Output the [x, y] coordinate of the center of the cell containing the given text.  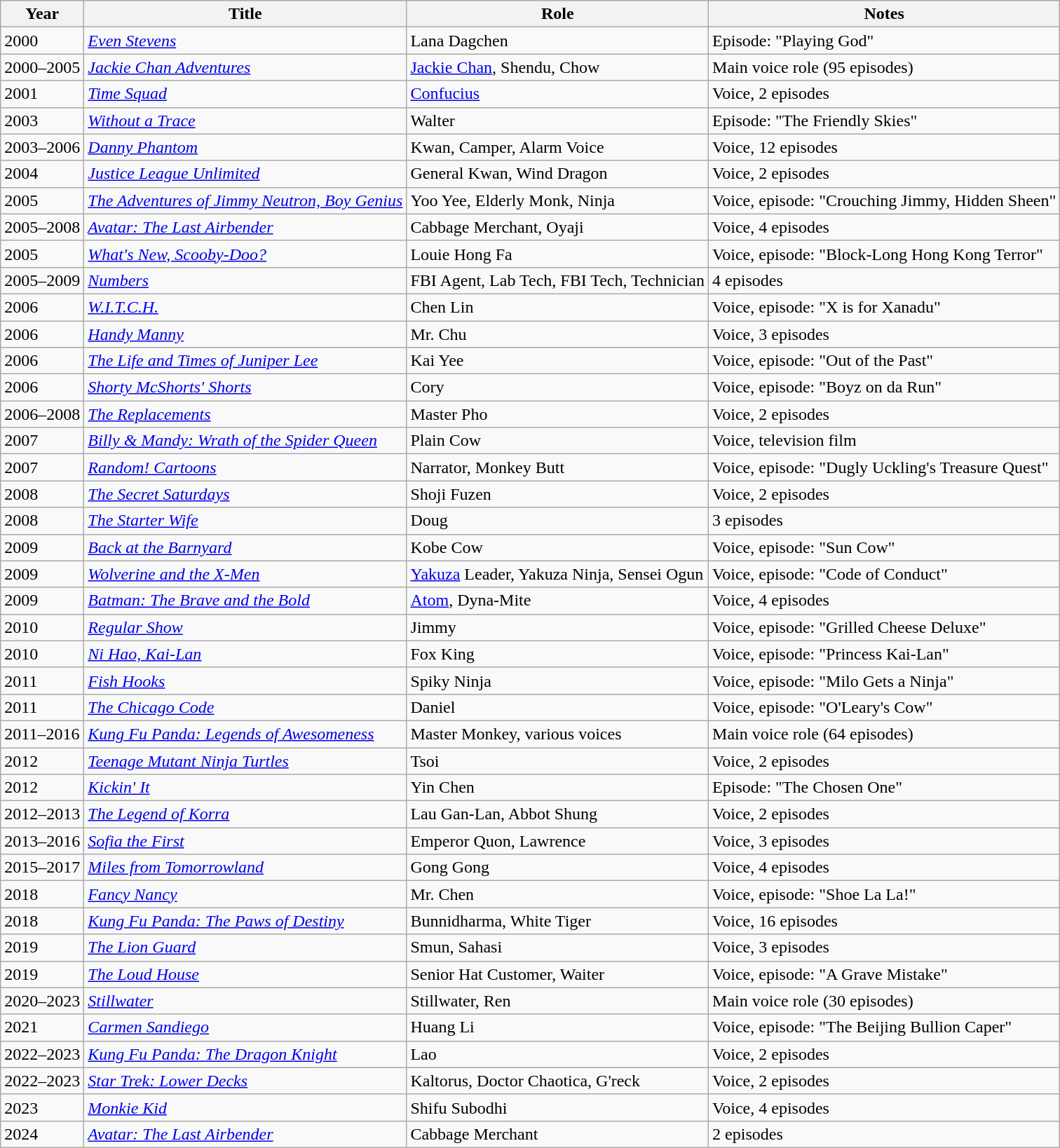
2015–2017 [42, 868]
Huang Li [558, 1027]
Spiky Ninja [558, 681]
Voice, television film [885, 441]
2001 [42, 94]
Without a Trace [245, 121]
Yakuza Leader, Yakuza Ninja, Sensei Ogun [558, 574]
Random! Cartoons [245, 467]
Ni Hao, Kai-Lan [245, 654]
Cabbage Merchant [558, 1134]
Numbers [245, 280]
Time Squad [245, 94]
Jackie Chan Adventures [245, 67]
Lao [558, 1054]
Miles from Tomorrowland [245, 868]
Voice, 16 episodes [885, 921]
Voice, episode: "Shoe La La!" [885, 894]
Mr. Chen [558, 894]
2011–2016 [42, 734]
2 episodes [885, 1134]
Doug [558, 521]
W.I.T.C.H. [245, 307]
Episode: "The Friendly Skies" [885, 121]
Voice, episode: "O'Leary's Cow" [885, 707]
Atom, Dyna-Mite [558, 601]
Smun, Sahasi [558, 948]
Lana Dagchen [558, 41]
3 episodes [885, 521]
Notes [885, 14]
Voice, episode: "X is for Xanadu" [885, 307]
2006–2008 [42, 414]
Shoji Fuzen [558, 494]
Stillwater [245, 1001]
2000–2005 [42, 67]
The Legend of Korra [245, 814]
Batman: The Brave and the Bold [245, 601]
Voice, episode: "A Grave Mistake" [885, 974]
Voice, episode: "Sun Cow" [885, 547]
2021 [42, 1027]
Kung Fu Panda: The Paws of Destiny [245, 921]
2000 [42, 41]
The Starter Wife [245, 521]
Billy & Mandy: Wrath of the Spider Queen [245, 441]
Jimmy [558, 627]
Kung Fu Panda: Legends of Awesomeness [245, 734]
Lau Gan-Lan, Abbot Shung [558, 814]
What's New, Scooby-Doo? [245, 254]
Mr. Chu [558, 334]
Yoo Yee, Elderly Monk, Ninja [558, 200]
Star Trek: Lower Decks [245, 1081]
Daniel [558, 707]
Sofia the First [245, 841]
Kwan, Camper, Alarm Voice [558, 147]
2013–2016 [42, 841]
Danny Phantom [245, 147]
Kickin' It [245, 788]
Justice League Unlimited [245, 174]
Louie Hong Fa [558, 254]
The Secret Saturdays [245, 494]
Voice, episode: "Out of the Past" [885, 361]
Kaltorus, Doctor Chaotica, G'reck [558, 1081]
2005–2009 [42, 280]
2020–2023 [42, 1001]
Main voice role (95 episodes) [885, 67]
Senior Hat Customer, Waiter [558, 974]
The Replacements [245, 414]
FBI Agent, Lab Tech, FBI Tech, Technician [558, 280]
The Lion Guard [245, 948]
Walter [558, 121]
The Adventures of Jimmy Neutron, Boy Genius [245, 200]
The Chicago Code [245, 707]
Emperor Quon, Lawrence [558, 841]
Title [245, 14]
Role [558, 14]
Year [42, 14]
Kai Yee [558, 361]
Voice, episode: "Princess Kai-Lan" [885, 654]
Handy Manny [245, 334]
Wolverine and the X-Men [245, 574]
Episode: "The Chosen One" [885, 788]
Fancy Nancy [245, 894]
2004 [42, 174]
Carmen Sandiego [245, 1027]
Confucius [558, 94]
Voice, episode: "Crouching Jimmy, Hidden Sheen" [885, 200]
The Life and Times of Juniper Lee [245, 361]
Main voice role (64 episodes) [885, 734]
Cabbage Merchant, Oyaji [558, 227]
Stillwater, Ren [558, 1001]
2023 [42, 1107]
The Loud House [245, 974]
Master Pho [558, 414]
4 episodes [885, 280]
Shorty McShorts' Shorts [245, 388]
General Kwan, Wind Dragon [558, 174]
2005–2008 [42, 227]
Voice, episode: "Dugly Uckling's Treasure Quest" [885, 467]
Fox King [558, 654]
Main voice role (30 episodes) [885, 1001]
Voice, episode: "Code of Conduct" [885, 574]
Cory [558, 388]
Gong Gong [558, 868]
Yin Chen [558, 788]
Regular Show [245, 627]
Jackie Chan, Shendu, Chow [558, 67]
2024 [42, 1134]
Voice, episode: "The Beijing Bullion Caper" [885, 1027]
Plain Cow [558, 441]
2003 [42, 121]
2012–2013 [42, 814]
Voice, episode: "Block-Long Hong Kong Terror" [885, 254]
Voice, 12 episodes [885, 147]
Chen Lin [558, 307]
Fish Hooks [245, 681]
Monkie Kid [245, 1107]
Voice, episode: "Milo Gets a Ninja" [885, 681]
Kung Fu Panda: The Dragon Knight [245, 1054]
Shifu Subodhi [558, 1107]
Master Monkey, various voices [558, 734]
Narrator, Monkey Butt [558, 467]
Voice, episode: "Boyz on da Run" [885, 388]
Episode: "Playing God" [885, 41]
Bunnidharma, White Tiger [558, 921]
Voice, episode: "Grilled Cheese Deluxe" [885, 627]
Tsoi [558, 760]
Even Stevens [245, 41]
Back at the Barnyard [245, 547]
Teenage Mutant Ninja Turtles [245, 760]
2003–2006 [42, 147]
Kobe Cow [558, 547]
